Extract the [X, Y] coordinate from the center of the cell holding the provided text.  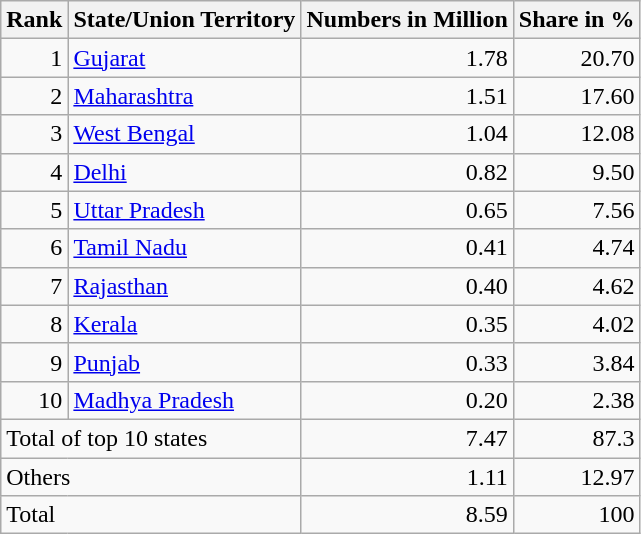
Madhya Pradesh [184, 400]
3 [34, 134]
Punjab [184, 362]
8.59 [407, 515]
12.97 [576, 477]
1.11 [407, 477]
100 [576, 515]
0.65 [407, 210]
17.60 [576, 96]
20.70 [576, 58]
Total [151, 515]
0.20 [407, 400]
8 [34, 324]
0.82 [407, 172]
7 [34, 286]
Kerala [184, 324]
Maharashtra [184, 96]
Rajasthan [184, 286]
4 [34, 172]
9.50 [576, 172]
1.78 [407, 58]
4.62 [576, 286]
7.47 [407, 438]
1.04 [407, 134]
Gujarat [184, 58]
0.33 [407, 362]
2 [34, 96]
Delhi [184, 172]
3.84 [576, 362]
Uttar Pradesh [184, 210]
0.41 [407, 248]
6 [34, 248]
State/Union Territory [184, 20]
9 [34, 362]
Tamil Nadu [184, 248]
5 [34, 210]
1.51 [407, 96]
Share in % [576, 20]
Total of top 10 states [151, 438]
4.02 [576, 324]
7.56 [576, 210]
Others [151, 477]
West Bengal [184, 134]
1 [34, 58]
10 [34, 400]
2.38 [576, 400]
Rank [34, 20]
12.08 [576, 134]
0.40 [407, 286]
87.3 [576, 438]
0.35 [407, 324]
4.74 [576, 248]
Numbers in Million [407, 20]
